Return the [X, Y] coordinate for the center point of the cell that contains the specified text.  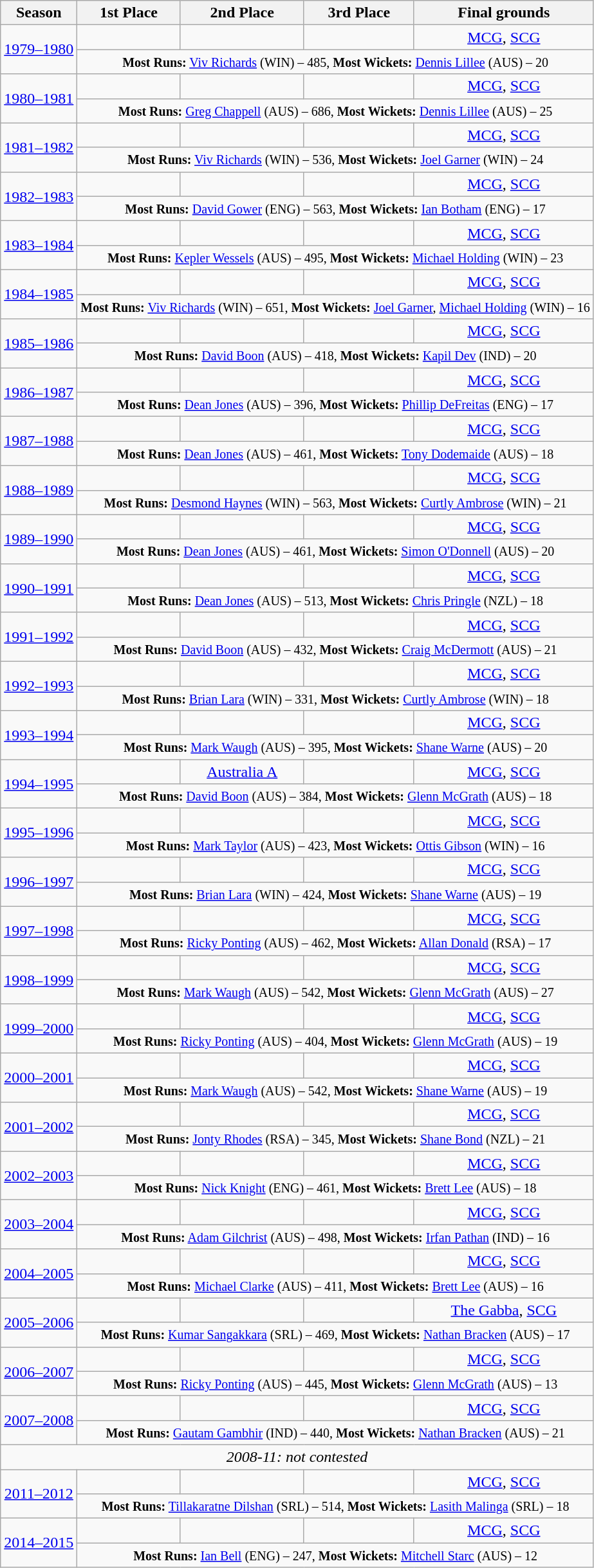
1981–1982 [39, 147]
Most Runs: Kepler Wessels (AUS) – 495, Most Wickets: Michael Holding (WIN) – 23 [336, 257]
Most Runs: Dean Jones (AUS) – 461, Most Wickets: Simon O'Donnell (AUS) – 20 [336, 551]
Most Runs: Dean Jones (AUS) – 513, Most Wickets: Chris Pringle (NZL) – 18 [336, 600]
1991–1992 [39, 637]
Most Runs: Ricky Ponting (AUS) – 404, Most Wickets: Glenn McGrath (AUS) – 19 [336, 1041]
2006–2007 [39, 1371]
1985–1986 [39, 343]
2001–2002 [39, 1127]
Most Runs: Gautam Gambhir (IND) – 440, Most Wickets: Nathan Bracken (AUS) – 21 [336, 1432]
2000–2001 [39, 1077]
Most Runs: Mark Waugh (AUS) – 542, Most Wickets: Shane Warne (AUS) – 19 [336, 1090]
Australia A [242, 772]
Most Runs: Mark Waugh (AUS) – 542, Most Wickets: Glenn McGrath (AUS) – 27 [336, 992]
Most Runs: Adam Gilchrist (AUS) – 498, Most Wickets: Irfan Pathan (IND) – 16 [336, 1237]
1983–1984 [39, 245]
2003–2004 [39, 1225]
1994–1995 [39, 784]
The Gabba, SCG [503, 1310]
Most Runs: Ian Bell (ENG) – 247, Most Wickets: Mitchell Starc (AUS) – 12 [336, 1555]
2007–2008 [39, 1420]
2004–2005 [39, 1273]
1995–1996 [39, 833]
2011–2012 [39, 1493]
1979–1980 [39, 50]
Most Runs: Tillakaratne Dilshan (SRL) – 514, Most Wickets: Lasith Malinga (SRL) – 18 [336, 1506]
Most Runs: Kumar Sangakkara (SRL) – 469, Most Wickets: Nathan Bracken (AUS) – 17 [336, 1335]
Season [39, 13]
2008-11: not contested [297, 1457]
Most Runs: Desmond Haynes (WIN) – 563, Most Wickets: Curtly Ambrose (WIN) – 21 [336, 502]
Most Runs: Ricky Ponting (AUS) – 445, Most Wickets: Glenn McGrath (AUS) – 13 [336, 1383]
2002–2003 [39, 1176]
Most Runs: Mark Waugh (AUS) – 395, Most Wickets: Shane Warne (AUS) – 20 [336, 747]
1st Place [129, 13]
2005–2006 [39, 1322]
Final grounds [503, 13]
1993–1994 [39, 735]
3rd Place [359, 13]
1986–1987 [39, 392]
Most Runs: David Boon (AUS) – 384, Most Wickets: Glenn McGrath (AUS) – 18 [336, 796]
Most Runs: Brian Lara (WIN) – 331, Most Wickets: Curtly Ambrose (WIN) – 18 [336, 698]
1996–1997 [39, 882]
1982–1983 [39, 196]
1998–1999 [39, 980]
Most Runs: Mark Taylor (AUS) – 423, Most Wickets: Ottis Gibson (WIN) – 16 [336, 845]
1987–1988 [39, 441]
Most Runs: Viv Richards (WIN) – 651, Most Wickets: Joel Garner, Michael Holding (WIN) – 16 [336, 307]
Most Runs: Viv Richards (WIN) – 536, Most Wickets: Joel Garner (WIN) – 24 [336, 160]
Most Runs: David Boon (AUS) – 418, Most Wickets: Kapil Dev (IND) – 20 [336, 356]
Most Runs: Ricky Ponting (AUS) – 462, Most Wickets: Allan Donald (RSA) – 17 [336, 943]
1997–1998 [39, 931]
Most Runs: Jonty Rhodes (RSA) – 345, Most Wickets: Shane Bond (NZL) – 21 [336, 1139]
Most Runs: Dean Jones (AUS) – 396, Most Wickets: Phillip DeFreitas (ENG) – 17 [336, 405]
2014–2015 [39, 1543]
Most Runs: Greg Chappell (AUS) – 686, Most Wickets: Dennis Lillee (AUS) – 25 [336, 111]
Most Runs: Michael Clarke (AUS) – 411, Most Wickets: Brett Lee (AUS) – 16 [336, 1286]
Most Runs: Dean Jones (AUS) – 461, Most Wickets: Tony Dodemaide (AUS) – 18 [336, 453]
Most Runs: Brian Lara (WIN) – 424, Most Wickets: Shane Warne (AUS) – 19 [336, 894]
2nd Place [242, 13]
1989–1990 [39, 539]
1992–1993 [39, 686]
Most Runs: David Boon (AUS) – 432, Most Wickets: Craig McDermott (AUS) – 21 [336, 649]
1988–1989 [39, 490]
Most Runs: Nick Knight (ENG) – 461, Most Wickets: Brett Lee (AUS) – 18 [336, 1188]
Most Runs: David Gower (ENG) – 563, Most Wickets: Ian Botham (ENG) – 17 [336, 208]
1980–1981 [39, 98]
1990–1991 [39, 588]
Most Runs: Viv Richards (WIN) – 485, Most Wickets: Dennis Lillee (AUS) – 20 [336, 62]
1999–2000 [39, 1028]
1984–1985 [39, 294]
